Locate the cell with the specified text and output its (x, y) center coordinate. 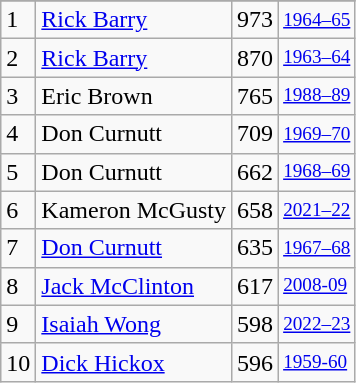
617 (256, 286)
4 (18, 134)
1967–68 (317, 248)
662 (256, 172)
6 (18, 210)
870 (256, 58)
2 (18, 58)
2022–23 (317, 324)
1969–70 (317, 134)
658 (256, 210)
Kameron McGusty (134, 210)
10 (18, 362)
8 (18, 286)
7 (18, 248)
Dick Hickox (134, 362)
9 (18, 324)
1964–65 (317, 20)
635 (256, 248)
1963–64 (317, 58)
5 (18, 172)
765 (256, 96)
Isaiah Wong (134, 324)
Jack McClinton (134, 286)
1968–69 (317, 172)
1 (18, 20)
1988–89 (317, 96)
973 (256, 20)
1959-60 (317, 362)
Eric Brown (134, 96)
2008-09 (317, 286)
2021–22 (317, 210)
596 (256, 362)
598 (256, 324)
709 (256, 134)
3 (18, 96)
